From the cell containing the given text, extract its center point as (X, Y) coordinate. 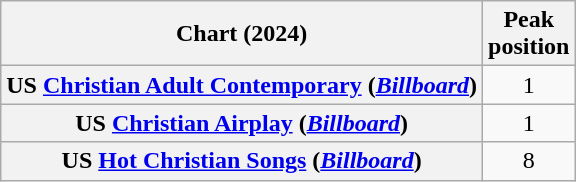
8 (529, 161)
Peakposition (529, 34)
US Christian Adult Contemporary (Billboard) (242, 85)
US Hot Christian Songs (Billboard) (242, 161)
Chart (2024) (242, 34)
US Christian Airplay (Billboard) (242, 123)
